Search for the cell housing the specified text and yield its (X, Y) center coordinate. 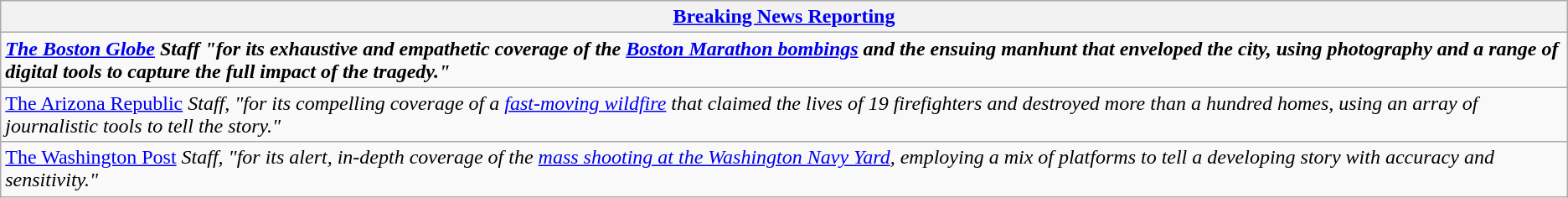
Breaking News Reporting (784, 17)
